Search for the cell housing the specified text and yield its [x, y] center coordinate. 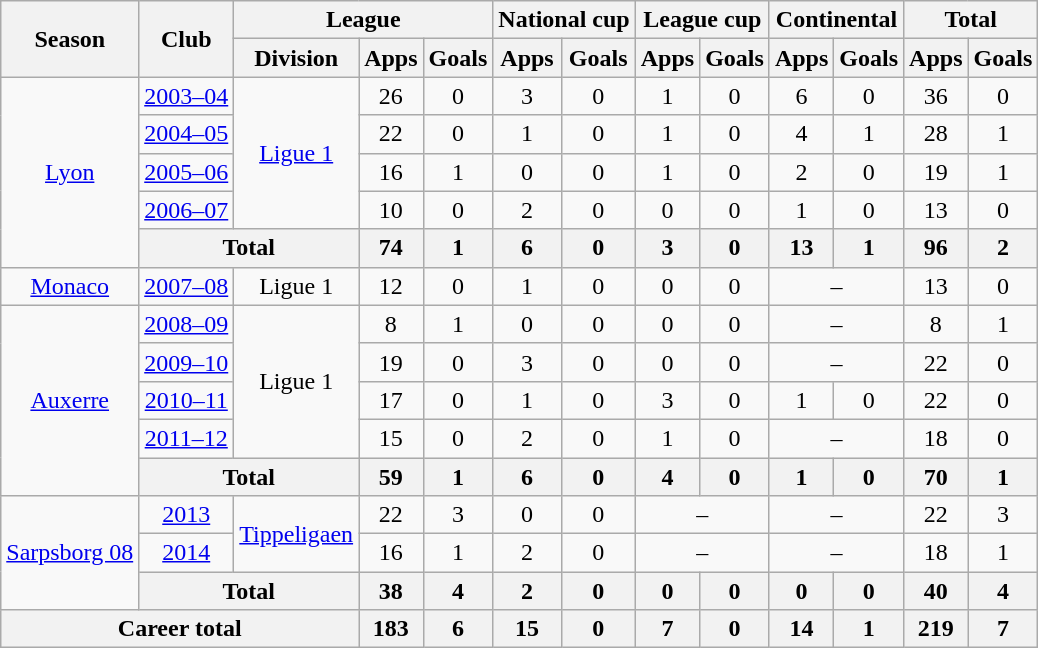
Sarpsborg 08 [70, 553]
2009–10 [186, 362]
40 [936, 591]
Season [70, 39]
2010–11 [186, 400]
League [364, 20]
2007–08 [186, 286]
2011–12 [186, 438]
2003–04 [186, 96]
12 [391, 286]
26 [391, 96]
2008–09 [186, 324]
17 [391, 400]
2006–07 [186, 210]
League cup [702, 20]
Division [296, 58]
36 [936, 96]
38 [391, 591]
74 [391, 248]
Auxerre [70, 400]
Monaco [70, 286]
96 [936, 248]
National cup [564, 20]
70 [936, 477]
2004–05 [186, 134]
2014 [186, 553]
183 [391, 629]
2005–06 [186, 172]
Continental [836, 20]
Career total [180, 629]
2013 [186, 515]
28 [936, 134]
Tippeligaen [296, 534]
14 [801, 629]
59 [391, 477]
Lyon [70, 172]
10 [391, 210]
219 [936, 629]
Club [186, 39]
